Return the [x, y] coordinate for the center point of the cell that contains the specified text.  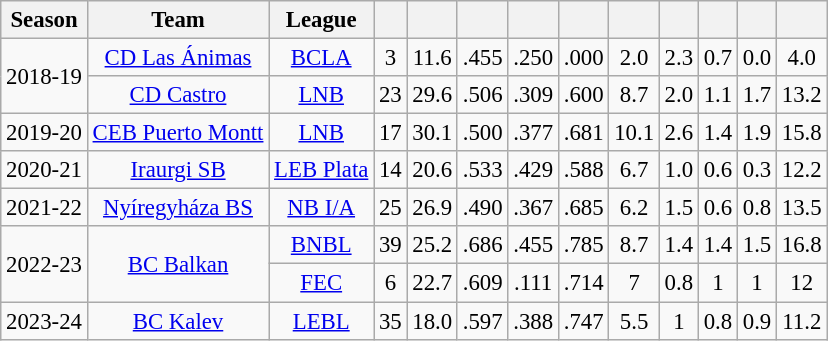
.609 [482, 283]
5.5 [634, 321]
6.2 [634, 208]
35 [390, 321]
.597 [482, 321]
League [322, 20]
29.6 [432, 95]
13.5 [802, 208]
12 [802, 283]
1.0 [678, 170]
14 [390, 170]
17 [390, 133]
11.6 [432, 58]
1.9 [756, 133]
BCLA [322, 58]
7 [634, 283]
3 [390, 58]
.785 [583, 245]
BC Balkan [178, 264]
CEB Puerto Montt [178, 133]
LEB Plata [322, 170]
20.6 [432, 170]
.500 [482, 133]
11.2 [802, 321]
0.0 [756, 58]
.588 [583, 170]
25 [390, 208]
2019-20 [44, 133]
0.9 [756, 321]
BC Kalev [178, 321]
CD Las Ánimas [178, 58]
10.1 [634, 133]
NB I/A [322, 208]
Nyíregyháza BS [178, 208]
12.2 [802, 170]
.506 [482, 95]
2021-22 [44, 208]
4.0 [802, 58]
.377 [533, 133]
25.2 [432, 245]
.111 [533, 283]
2023-24 [44, 321]
.388 [533, 321]
.367 [533, 208]
.686 [482, 245]
1.1 [718, 95]
6.7 [634, 170]
.533 [482, 170]
.000 [583, 58]
30.1 [432, 133]
.747 [583, 321]
2020-21 [44, 170]
0.7 [718, 58]
Season [44, 20]
2.3 [678, 58]
6 [390, 283]
.681 [583, 133]
Iraurgi SB [178, 170]
.250 [533, 58]
22.7 [432, 283]
Team [178, 20]
18.0 [432, 321]
CD Castro [178, 95]
.309 [533, 95]
15.8 [802, 133]
2.6 [678, 133]
BNBL [322, 245]
0.3 [756, 170]
.685 [583, 208]
2022-23 [44, 264]
.714 [583, 283]
16.8 [802, 245]
39 [390, 245]
LEBL [322, 321]
.490 [482, 208]
1.7 [756, 95]
13.2 [802, 95]
2018-19 [44, 76]
23 [390, 95]
26.9 [432, 208]
.600 [583, 95]
FEC [322, 283]
.429 [533, 170]
